Capture the cell that displays the provided text and extract its [X, Y] central coordinate. 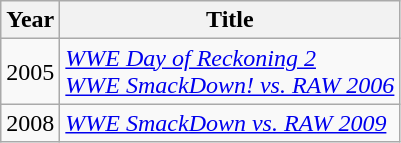
2008 [30, 123]
2005 [30, 72]
Year [30, 20]
WWE SmackDown vs. RAW 2009 [230, 123]
Title [230, 20]
WWE Day of Reckoning 2WWE SmackDown! vs. RAW 2006 [230, 72]
